Output the [x, y] coordinate of the center of the cell containing the given text.  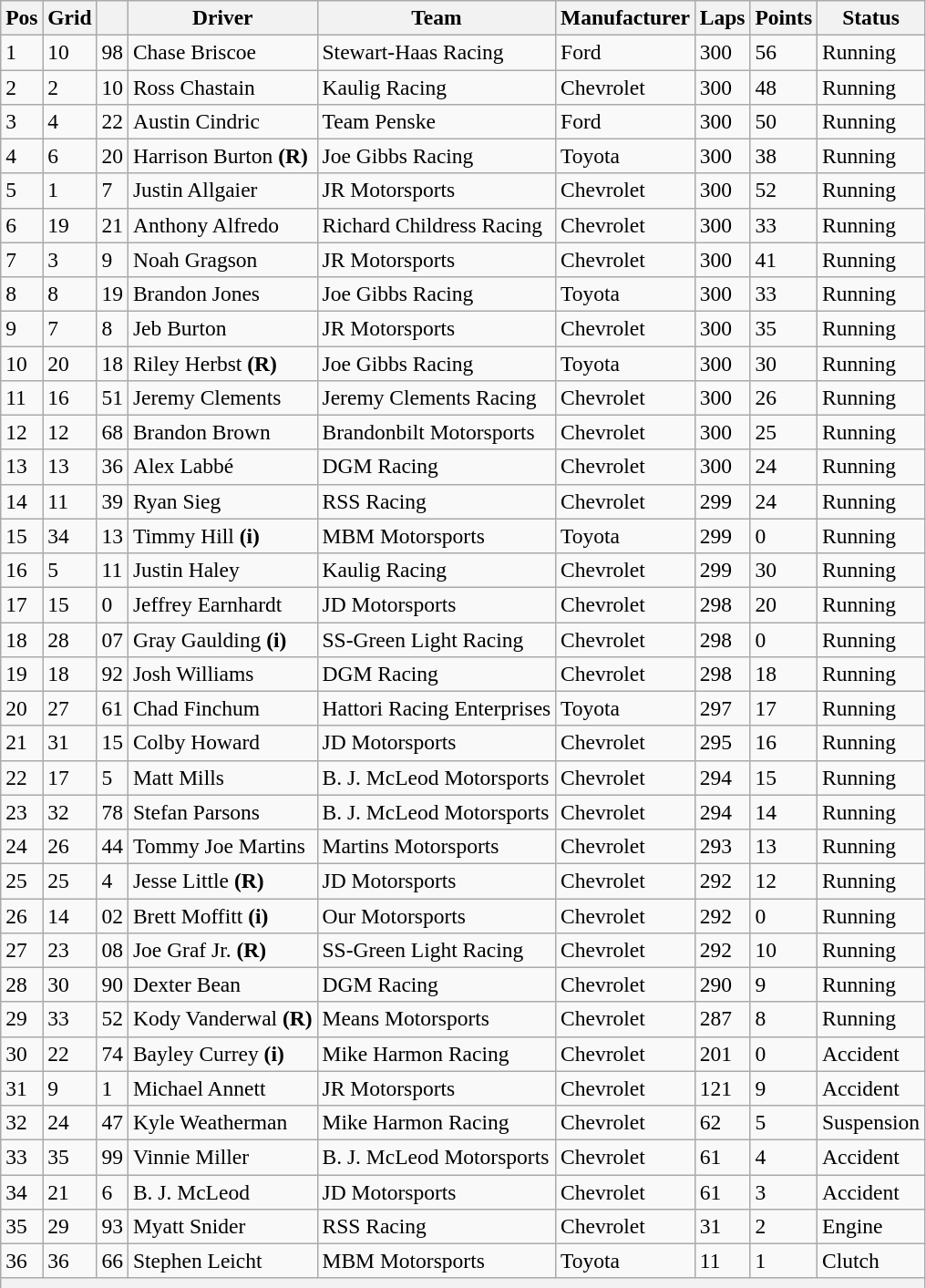
Jeremy Clements Racing [437, 397]
Brett Moffitt (i) [222, 915]
Suspension [871, 1122]
78 [112, 812]
295 [722, 743]
Kody Vanderwal (R) [222, 1019]
Justin Haley [222, 570]
Hattori Racing Enterprises [437, 708]
Riley Herbst (R) [222, 363]
287 [722, 1019]
Anthony Alfredo [222, 225]
Joe Graf Jr. (R) [222, 950]
Colby Howard [222, 743]
92 [112, 674]
74 [112, 1054]
Harrison Burton (R) [222, 156]
Vinnie Miller [222, 1157]
56 [784, 52]
44 [112, 846]
Team [437, 17]
Brandonbilt Motorsports [437, 432]
62 [722, 1122]
93 [112, 1226]
Chase Briscoe [222, 52]
41 [784, 260]
Jesse Little (R) [222, 881]
Manufacturer [625, 17]
08 [112, 950]
Means Motorsports [437, 1019]
Engine [871, 1226]
Dexter Bean [222, 984]
Noah Gragson [222, 260]
Alex Labbé [222, 467]
48 [784, 87]
Martins Motorsports [437, 846]
47 [112, 1122]
Chad Finchum [222, 708]
201 [722, 1054]
290 [722, 984]
B. J. McLeod [222, 1191]
Jeremy Clements [222, 397]
39 [112, 501]
07 [112, 639]
121 [722, 1088]
99 [112, 1157]
293 [722, 846]
Josh Williams [222, 674]
Michael Annett [222, 1088]
Laps [722, 17]
50 [784, 121]
Jeb Burton [222, 328]
Timmy Hill (i) [222, 536]
Ryan Sieg [222, 501]
Richard Childress Racing [437, 225]
Matt Mills [222, 778]
Team Penske [437, 121]
68 [112, 432]
Gray Gaulding (i) [222, 639]
Myatt Snider [222, 1226]
Brandon Jones [222, 294]
Bayley Currey (i) [222, 1054]
02 [112, 915]
90 [112, 984]
51 [112, 397]
Justin Allgaier [222, 191]
98 [112, 52]
Clutch [871, 1261]
Brandon Brown [222, 432]
Stephen Leicht [222, 1261]
Points [784, 17]
38 [784, 156]
Our Motorsports [437, 915]
Pos [22, 17]
Jeffrey Earnhardt [222, 604]
Ross Chastain [222, 87]
66 [112, 1261]
Kyle Weatherman [222, 1122]
297 [722, 708]
Austin Cindric [222, 121]
Driver [222, 17]
Stefan Parsons [222, 812]
Stewart-Haas Racing [437, 52]
Grid [69, 17]
Tommy Joe Martins [222, 846]
Status [871, 17]
